Return the (X, Y) coordinate for the center point of the cell that contains the specified text.  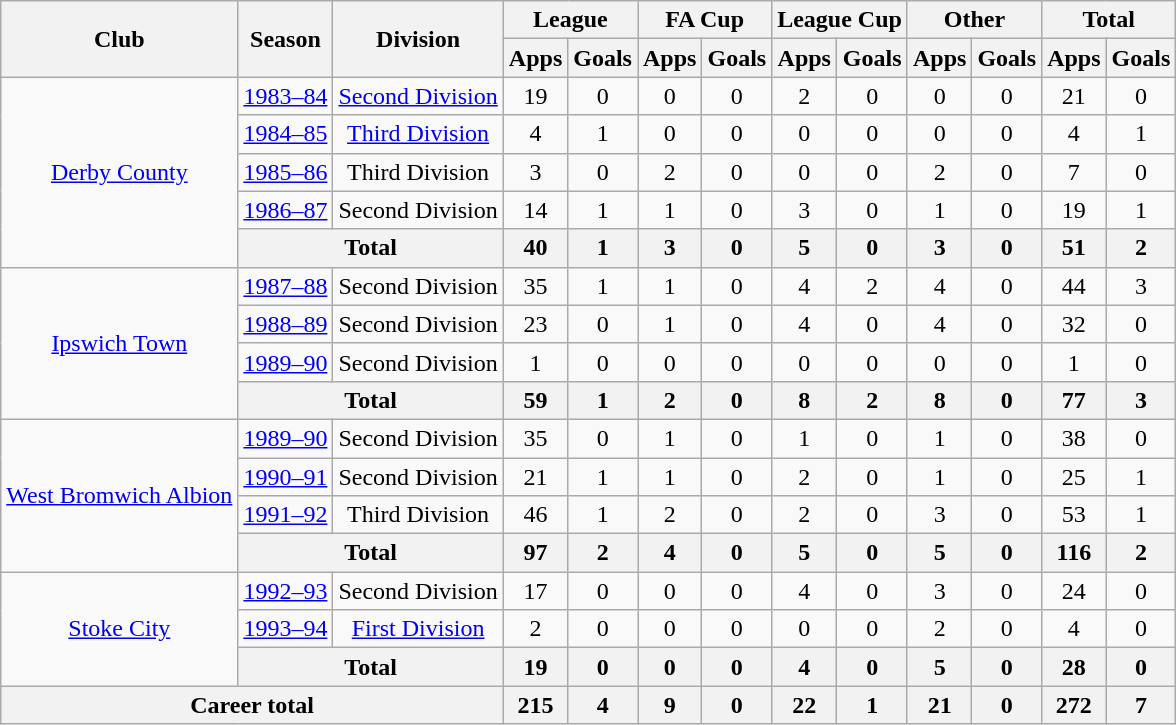
League Cup (840, 20)
22 (804, 705)
51 (1074, 248)
League (570, 20)
25 (1074, 477)
272 (1074, 705)
1984–85 (286, 134)
24 (1074, 591)
Ipswich Town (120, 343)
40 (535, 248)
28 (1074, 667)
Derby County (120, 172)
Stoke City (120, 629)
Season (286, 39)
Division (418, 39)
46 (535, 515)
23 (535, 324)
215 (535, 705)
97 (535, 553)
44 (1074, 286)
1988–89 (286, 324)
West Bromwich Albion (120, 495)
32 (1074, 324)
1986–87 (286, 210)
38 (1074, 438)
Club (120, 39)
1987–88 (286, 286)
77 (1074, 400)
1990–91 (286, 477)
17 (535, 591)
53 (1074, 515)
First Division (418, 629)
116 (1074, 553)
1983–84 (286, 96)
Career total (252, 705)
1992–93 (286, 591)
1985–86 (286, 172)
FA Cup (705, 20)
14 (535, 210)
1993–94 (286, 629)
9 (670, 705)
1991–92 (286, 515)
59 (535, 400)
Other (974, 20)
